Locate the cell with the specified text and output its [X, Y] center coordinate. 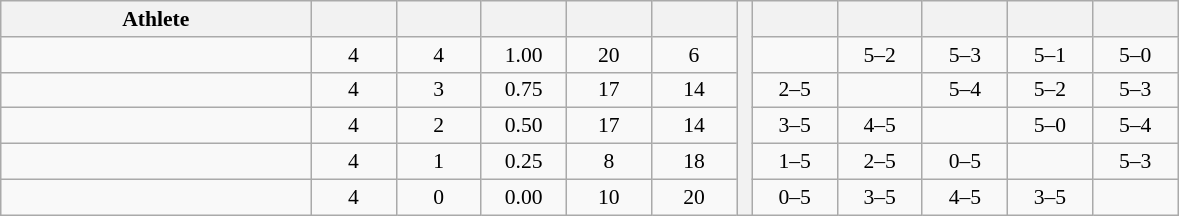
3 [438, 90]
2 [438, 126]
8 [608, 162]
0.50 [524, 126]
1 [438, 162]
1.00 [524, 55]
5–1 [1050, 55]
1–5 [794, 162]
Athlete [156, 19]
10 [608, 197]
0.25 [524, 162]
0.75 [524, 90]
0 [438, 197]
6 [694, 55]
18 [694, 162]
0.00 [524, 197]
